From the cell containing the given text, extract its center point as (X, Y) coordinate. 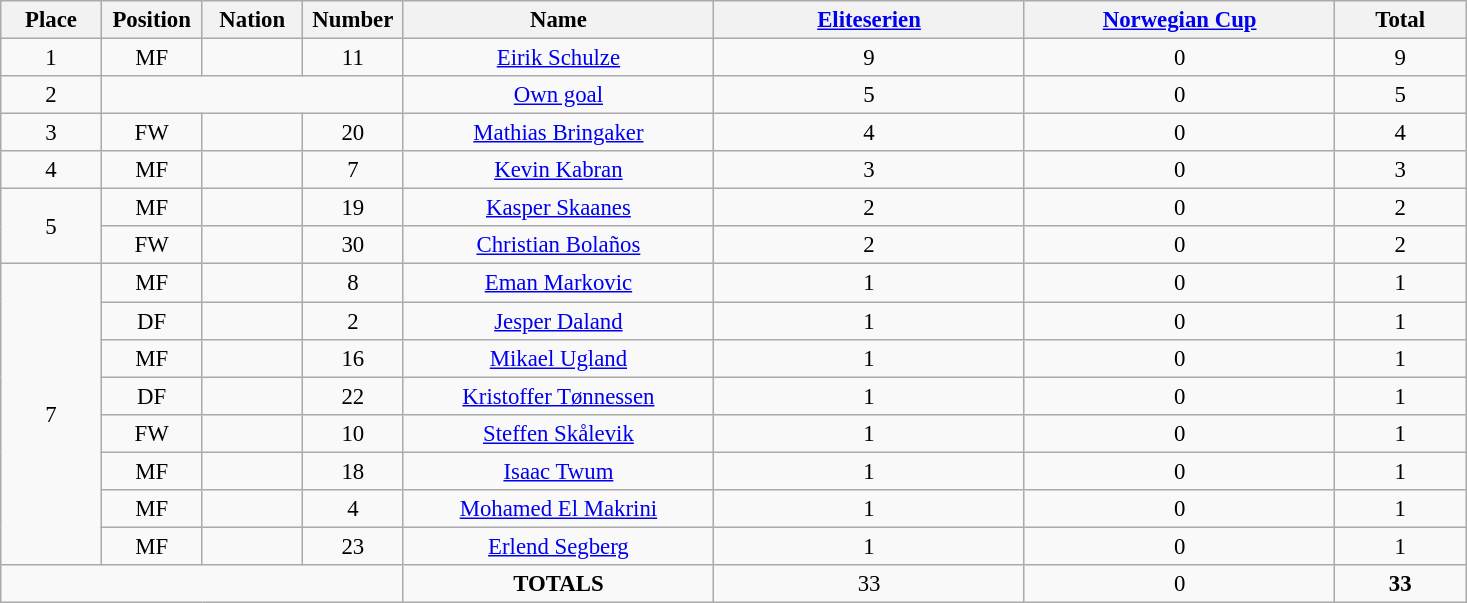
Position (152, 20)
Number (354, 20)
Eirik Schulze (558, 58)
Mohamed El Makrini (558, 509)
20 (354, 133)
23 (354, 546)
Total (1400, 20)
Eliteserien (870, 20)
11 (354, 58)
Own goal (558, 95)
Kevin Kabran (558, 170)
Eman Markovic (558, 283)
Place (52, 20)
Kasper Skaanes (558, 208)
Christian Bolaños (558, 245)
Mikael Ugland (558, 358)
Name (558, 20)
Isaac Twum (558, 471)
Kristoffer Tønnessen (558, 396)
Steffen Skålevik (558, 433)
Jesper Daland (558, 321)
22 (354, 396)
18 (354, 471)
16 (354, 358)
Nation (252, 20)
TOTALS (558, 584)
Norwegian Cup (1180, 20)
19 (354, 208)
Erlend Segberg (558, 546)
Mathias Bringaker (558, 133)
8 (354, 283)
30 (354, 245)
10 (354, 433)
